For the text-containing cell, return its midpoint in [x, y] coordinate format. 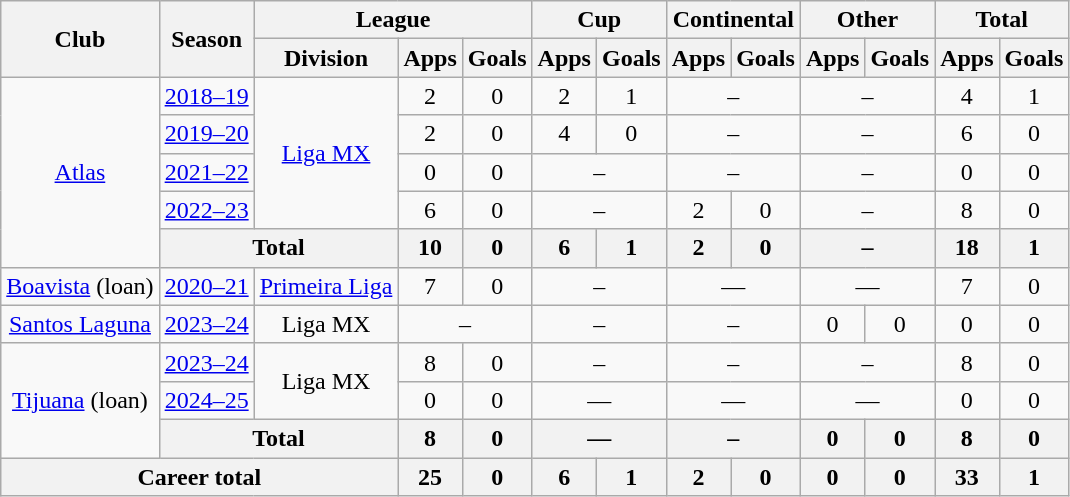
League [393, 20]
2018–19 [206, 96]
2021–22 [206, 172]
25 [430, 477]
2020–21 [206, 286]
10 [430, 248]
Other [867, 20]
Club [80, 39]
2019–20 [206, 134]
Continental [733, 20]
Division [326, 58]
Season [206, 39]
Primeira Liga [326, 286]
18 [967, 248]
Atlas [80, 172]
2024–25 [206, 400]
Tijuana (loan) [80, 400]
Career total [200, 477]
2022–23 [206, 210]
Cup [599, 20]
33 [967, 477]
Boavista (loan) [80, 286]
Santos Laguna [80, 324]
